Extract the (X, Y) coordinate from the center of the cell holding the provided text.  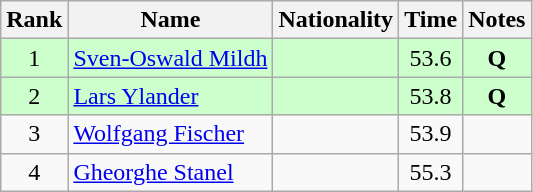
Nationality (336, 20)
Rank (34, 20)
53.6 (431, 58)
Wolfgang Fischer (170, 134)
1 (34, 58)
4 (34, 172)
Name (170, 20)
Sven-Oswald Mildh (170, 58)
53.9 (431, 134)
Notes (497, 20)
2 (34, 96)
53.8 (431, 96)
3 (34, 134)
Time (431, 20)
Gheorghe Stanel (170, 172)
55.3 (431, 172)
Lars Ylander (170, 96)
